Search for the cell housing the specified text and yield its (x, y) center coordinate. 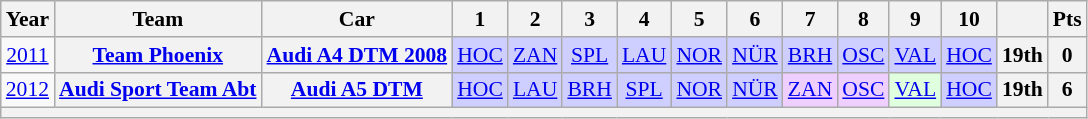
Audi Sport Team Abt (158, 90)
10 (969, 19)
Team Phoenix (158, 55)
9 (915, 19)
Year (28, 19)
2 (535, 19)
2011 (28, 55)
Car (358, 19)
Team (158, 19)
0 (1068, 55)
Audi A5 DTM (358, 90)
2012 (28, 90)
7 (810, 19)
Pts (1068, 19)
3 (590, 19)
4 (644, 19)
Audi A4 DTM 2008 (358, 55)
1 (480, 19)
5 (699, 19)
8 (863, 19)
